Provide the (x, y) coordinate of the cell's center where the given text is located.  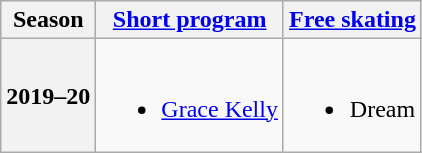
Grace Kelly (190, 96)
2019–20 (48, 96)
Short program (190, 20)
Season (48, 20)
Free skating (352, 20)
Dream (352, 96)
